For the text-containing cell, return its midpoint in (x, y) coordinate format. 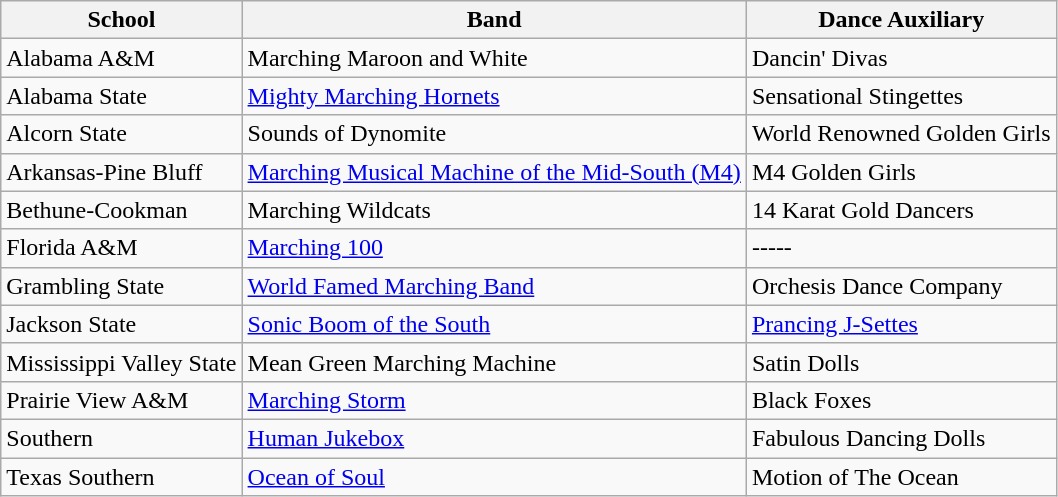
Mighty Marching Hornets (494, 96)
----- (901, 248)
14 Karat Gold Dancers (901, 210)
Jackson State (122, 324)
Bethune-Cookman (122, 210)
Fabulous Dancing Dolls (901, 438)
Black Foxes (901, 400)
School (122, 20)
Band (494, 20)
Sounds of Dynomite (494, 134)
Sonic Boom of the South (494, 324)
Florida A&M (122, 248)
Alcorn State (122, 134)
World Famed Marching Band (494, 286)
Texas Southern (122, 477)
Alabama State (122, 96)
Human Jukebox (494, 438)
Satin Dolls (901, 362)
Marching Wildcats (494, 210)
Marching Maroon and White (494, 58)
Dancin' Divas (901, 58)
Dance Auxiliary (901, 20)
Marching Storm (494, 400)
Prancing J-Settes (901, 324)
Mississippi Valley State (122, 362)
Grambling State (122, 286)
Marching Musical Machine of the Mid-South (M4) (494, 172)
Arkansas-Pine Bluff (122, 172)
Sensational Stingettes (901, 96)
Southern (122, 438)
Orchesis Dance Company (901, 286)
Mean Green Marching Machine (494, 362)
Marching 100 (494, 248)
Motion of The Ocean (901, 477)
M4 Golden Girls (901, 172)
Alabama A&M (122, 58)
Prairie View A&M (122, 400)
World Renowned Golden Girls (901, 134)
Ocean of Soul (494, 477)
